Extract the (X, Y) coordinate from the center of the cell holding the provided text.  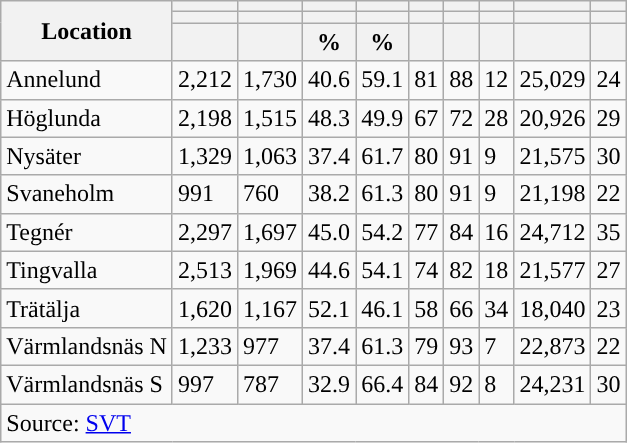
66 (462, 308)
8 (496, 384)
93 (462, 346)
787 (270, 384)
1,233 (204, 346)
21,575 (552, 156)
Svaneholm (87, 194)
2,198 (204, 118)
24 (608, 80)
54.2 (382, 232)
991 (204, 194)
79 (426, 346)
1,697 (270, 232)
1,167 (270, 308)
82 (462, 270)
12 (496, 80)
2,297 (204, 232)
38.2 (330, 194)
977 (270, 346)
1,329 (204, 156)
16 (496, 232)
52.1 (330, 308)
48.3 (330, 118)
59.1 (382, 80)
Trätälja (87, 308)
49.9 (382, 118)
18,040 (552, 308)
25,029 (552, 80)
1,730 (270, 80)
1,515 (270, 118)
21,577 (552, 270)
92 (462, 384)
72 (462, 118)
29 (608, 118)
54.1 (382, 270)
61.7 (382, 156)
1,063 (270, 156)
44.6 (330, 270)
Annelund (87, 80)
28 (496, 118)
21,198 (552, 194)
7 (496, 346)
760 (270, 194)
24,712 (552, 232)
40.6 (330, 80)
2,212 (204, 80)
77 (426, 232)
Höglunda (87, 118)
74 (426, 270)
24,231 (552, 384)
Tingvalla (87, 270)
Värmlandsnäs S (87, 384)
18 (496, 270)
27 (608, 270)
81 (426, 80)
Location (87, 31)
23 (608, 308)
67 (426, 118)
46.1 (382, 308)
2,513 (204, 270)
35 (608, 232)
20,926 (552, 118)
88 (462, 80)
Värmlandsnäs N (87, 346)
1,620 (204, 308)
58 (426, 308)
22,873 (552, 346)
Nysäter (87, 156)
997 (204, 384)
45.0 (330, 232)
Source: SVT (314, 423)
1,969 (270, 270)
32.9 (330, 384)
66.4 (382, 384)
Tegnér (87, 232)
34 (496, 308)
